From the cell containing the given text, extract its center point as (x, y) coordinate. 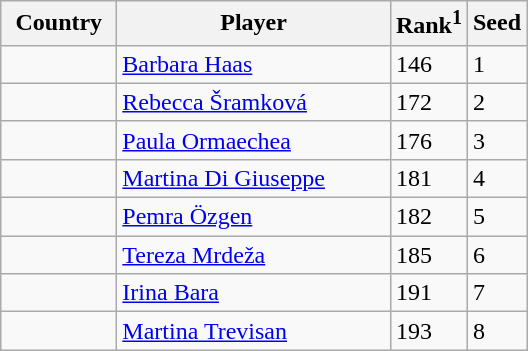
Tereza Mrdeža (254, 255)
2 (496, 102)
185 (428, 255)
Irina Bara (254, 293)
Rebecca Šramková (254, 102)
Country (59, 24)
Barbara Haas (254, 64)
182 (428, 217)
Martina Trevisan (254, 331)
Seed (496, 24)
1 (496, 64)
7 (496, 293)
191 (428, 293)
Martina Di Giuseppe (254, 178)
193 (428, 331)
6 (496, 255)
Rank1 (428, 24)
176 (428, 140)
3 (496, 140)
146 (428, 64)
172 (428, 102)
Player (254, 24)
Pemra Özgen (254, 217)
8 (496, 331)
4 (496, 178)
Paula Ormaechea (254, 140)
181 (428, 178)
5 (496, 217)
